Scan for the cell matching the given text and deliver its (x, y) coordinate at center. 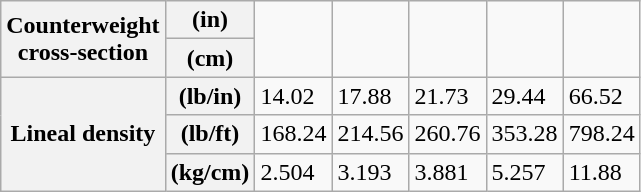
66.52 (602, 96)
(kg/cm) (210, 172)
17.88 (370, 96)
14.02 (294, 96)
(lb/ft) (210, 134)
(cm) (210, 58)
798.24 (602, 134)
353.28 (524, 134)
214.56 (370, 134)
2.504 (294, 172)
11.88 (602, 172)
168.24 (294, 134)
Lineal density (83, 134)
3.193 (370, 172)
(in) (210, 20)
29.44 (524, 96)
Counterweight cross-section (83, 39)
21.73 (448, 96)
(lb/in) (210, 96)
3.881 (448, 172)
260.76 (448, 134)
5.257 (524, 172)
